Identify which cell holds the provided text, then report its [X, Y] central coordinate. 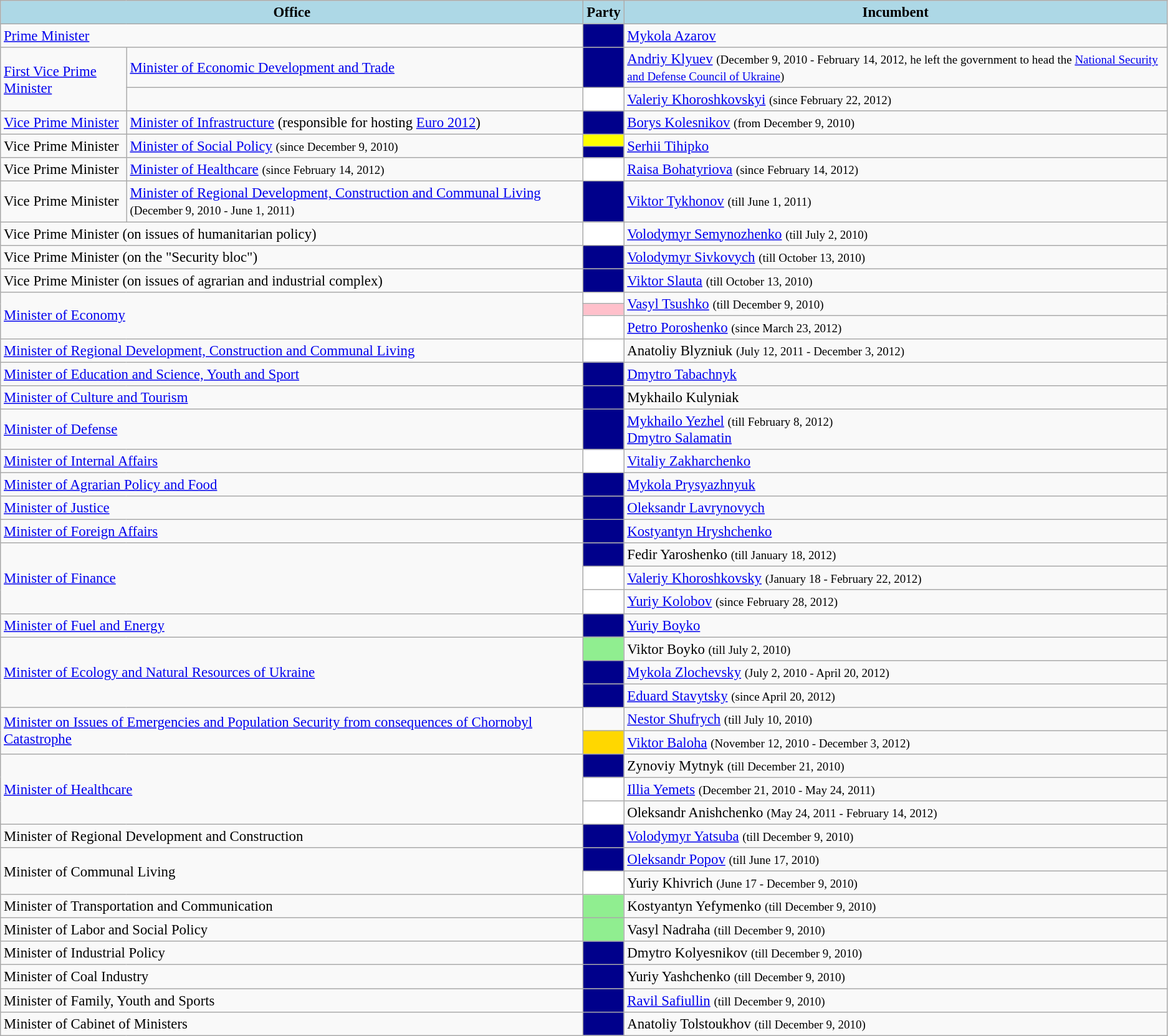
Dmytro Kolyesnikov (till December 9, 2010) [896, 953]
Minister of Economy [292, 315]
Valeriy Khoroshkovsky (January 18 - February 22, 2012) [896, 578]
Mykola Azarov [896, 36]
Volodymyr Semynozhenko (till July 2, 2010) [896, 234]
Viktor Tykhonov (till June 1, 2011) [896, 202]
Viktor Slauta (till October 13, 2010) [896, 281]
Illia Yemets (December 21, 2010 - May 24, 2011) [896, 789]
Eduard Stavytsky (since April 20, 2012) [896, 696]
Anatoliy Blyzniuk (July 12, 2011 - December 3, 2012) [896, 351]
Vasyl Nadraha (till December 9, 2010) [896, 930]
Minister of Social Policy (since December 9, 2010) [355, 146]
Mykola Prysyazhnyuk [896, 485]
Minister of Labor and Social Policy [292, 930]
Minister of Industrial Policy [292, 953]
Minister of Regional Development, Construction and Communal Living [292, 351]
Minister of Finance [292, 578]
Minister of Economic Development and Trade [355, 67]
Serhii Tihipko [896, 146]
Valeriy Khoroshkovskyi (since February 22, 2012) [896, 100]
Minister of Ecology and Natural Resources of Ukraine [292, 672]
Yuriy Kolobov (since February 28, 2012) [896, 602]
Andriy Klyuev (December 9, 2010 - February 14, 2012, he left the government to head the National Security and Defense Council of Ukraine) [896, 67]
Minister of Infrastructure (responsible for hosting Euro 2012) [355, 123]
Minister of Fuel and Energy [292, 625]
Dmytro Tabachnyk [896, 374]
Zynoviy Mytnyk (till December 21, 2010) [896, 766]
Kostyantyn Yefymenko (till December 9, 2010) [896, 906]
Volodymyr Sivkovych (till October 13, 2010) [896, 257]
Kostyantyn Hryshchenko [896, 532]
Minister of Education and Science, Youth and Sport [292, 374]
Raisa Bohatyriova (since February 14, 2012) [896, 170]
Viktor Baloha (November 12, 2010 - December 3, 2012) [896, 742]
Minister of Coal Industry [292, 977]
Fedir Yaroshenko (till January 18, 2012) [896, 555]
Vasyl Tsushko (till December 9, 2010) [896, 304]
Viktor Boyko (till July 2, 2010) [896, 649]
Mykhailo Kulyniak [896, 398]
Minister of Regional Development, Construction and Communal Living (December 9, 2010 - June 1, 2011) [355, 202]
Borys Kolesnikov (from December 9, 2010) [896, 123]
Minister of Agrarian Policy and Food [292, 485]
Vitaliy Zakharchenko [896, 461]
Minister of Culture and Tourism [292, 398]
Oleksandr Lavrynovych [896, 508]
Minister of Transportation and Communication [292, 906]
Minister of Healthcare [292, 789]
Nestor Shufrych (till July 10, 2010) [896, 719]
Minister of Communal Living [292, 871]
Minister of Healthcare (since February 14, 2012) [355, 170]
Minister of Family, Youth and Sports [292, 1000]
Minister of Internal Affairs [292, 461]
Yuriy Yashchenko (till December 9, 2010) [896, 977]
Yuriy Boyko [896, 625]
Anatoliy Tolstoukhov (till December 9, 2010) [896, 1024]
Minister of Foreign Affairs [292, 532]
Minister of Regional Development and Construction [292, 837]
Ravil Safiullin (till December 9, 2010) [896, 1000]
Minister of Justice [292, 508]
Prime Minister [292, 36]
Minister on Issues of Emergencies and Population Security from consequences of Chornobyl Catastrophe [292, 731]
Yuriy Khivrich (June 17 - December 9, 2010) [896, 883]
Incumbent [896, 12]
Vice Prime Minister (on issues of agrarian and industrial complex) [292, 281]
Volodymyr Yatsuba (till December 9, 2010) [896, 837]
Office [292, 12]
First Vice Prime Minister [64, 79]
Petro Poroshenko (since March 23, 2012) [896, 327]
Oleksandr Anishchenko (May 24, 2011 - February 14, 2012) [896, 813]
Party [603, 12]
Oleksandr Popov (till June 17, 2010) [896, 860]
Mykola Zlochevsky (July 2, 2010 - April 20, 2012) [896, 672]
Vice Prime Minister (on issues of humanitarian policy) [292, 234]
Mykhailo Yezhel (till February 8, 2012)Dmytro Salamatin [896, 429]
Minister of Cabinet of Ministers [292, 1024]
Minister of Defense [292, 429]
Vice Prime Minister (on the "Security bloc") [292, 257]
